Capture the cell that displays the provided text and extract its [x, y] central coordinate. 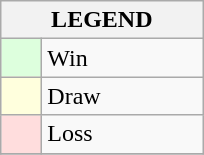
Draw [122, 96]
LEGEND [102, 20]
Win [122, 58]
Loss [122, 134]
